Detect which cell encompasses the target text, then output its [X, Y] center coordinate. 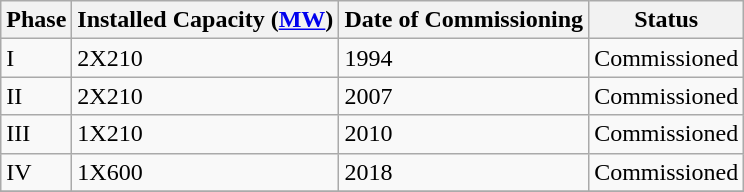
Phase [36, 20]
Status [666, 20]
1994 [464, 58]
I [36, 58]
Installed Capacity (MW) [206, 20]
IV [36, 172]
II [36, 96]
2010 [464, 134]
1X600 [206, 172]
2018 [464, 172]
2007 [464, 96]
1X210 [206, 134]
III [36, 134]
Date of Commissioning [464, 20]
